Identify which cell holds the provided text, then report its (X, Y) central coordinate. 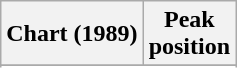
Chart (1989) (72, 34)
Peakposition (189, 34)
